Determine the [X, Y] coordinate at the center of the cell enclosing the given text.  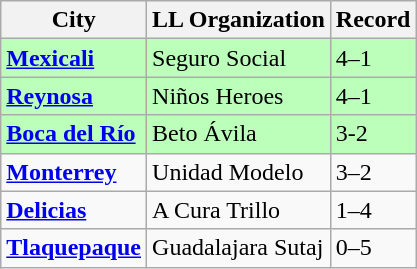
3-2 [373, 134]
Monterrey [74, 172]
Boca del Río [74, 134]
Beto Ávila [239, 134]
A Cura Trillo [239, 210]
1–4 [373, 210]
0–5 [373, 248]
Tlaquepaque [74, 248]
City [74, 20]
Reynosa [74, 96]
Mexicali [74, 58]
Delicias [74, 210]
3–2 [373, 172]
Unidad Modelo [239, 172]
Niños Heroes [239, 96]
Guadalajara Sutaj [239, 248]
LL Organization [239, 20]
Record [373, 20]
Seguro Social [239, 58]
